Determine the (x, y) coordinate at the center of the cell enclosing the given text.  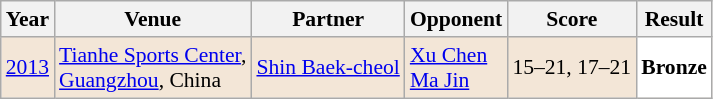
Tianhe Sports Center,Guangzhou, China (152, 68)
Xu Chen Ma Jin (456, 68)
Bronze (674, 68)
Venue (152, 19)
Result (674, 19)
Opponent (456, 19)
Year (28, 19)
Shin Baek-cheol (328, 68)
15–21, 17–21 (572, 68)
Partner (328, 19)
Score (572, 19)
2013 (28, 68)
